Determine the [X, Y] coordinate at the center of the cell enclosing the given text.  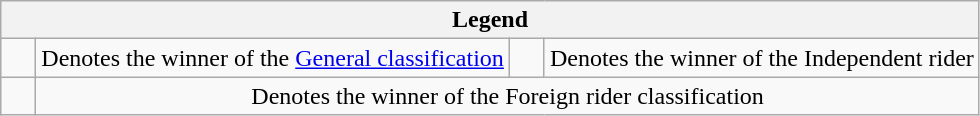
Denotes the winner of the Independent rider [762, 58]
Denotes the winner of the Foreign rider classification [508, 96]
Legend [490, 20]
Denotes the winner of the General classification [273, 58]
